Capture the cell that displays the provided text and extract its (X, Y) central coordinate. 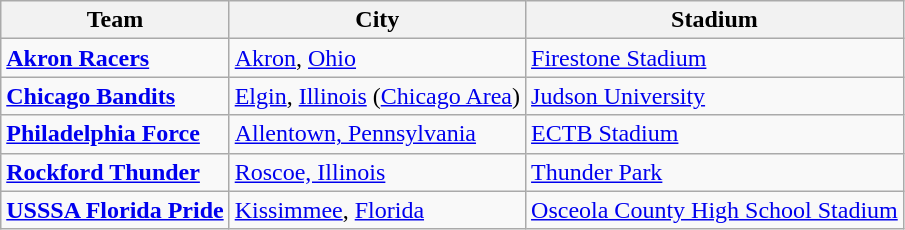
Firestone Stadium (715, 58)
Roscoe, Illinois (377, 172)
Philadelphia Force (115, 134)
Team (115, 20)
USSSA Florida Pride (115, 210)
Akron, Ohio (377, 58)
City (377, 20)
Rockford Thunder (115, 172)
Judson University (715, 96)
Elgin, Illinois (Chicago Area) (377, 96)
ECTB Stadium (715, 134)
Osceola County High School Stadium (715, 210)
Thunder Park (715, 172)
Allentown, Pennsylvania (377, 134)
Kissimmee, Florida (377, 210)
Akron Racers (115, 58)
Chicago Bandits (115, 96)
Stadium (715, 20)
